Provide the [X, Y] coordinate of the cell's center where the given text is located.  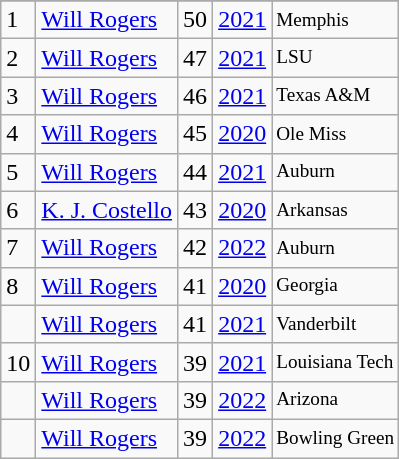
44 [196, 172]
50 [196, 20]
Vanderbilt [336, 324]
1 [18, 20]
6 [18, 210]
42 [196, 248]
Ole Miss [336, 134]
7 [18, 248]
3 [18, 96]
Arizona [336, 400]
Arkansas [336, 210]
Texas A&M [336, 96]
8 [18, 286]
47 [196, 58]
43 [196, 210]
Louisiana Tech [336, 362]
45 [196, 134]
5 [18, 172]
LSU [336, 58]
4 [18, 134]
10 [18, 362]
46 [196, 96]
Georgia [336, 286]
Memphis [336, 20]
K. J. Costello [107, 210]
Bowling Green [336, 438]
2 [18, 58]
